Identify which cell holds the provided text, then report its (x, y) central coordinate. 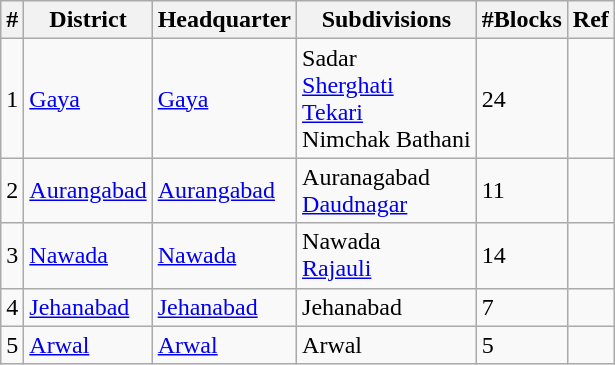
Headquarter (224, 20)
3 (12, 256)
24 (522, 98)
NawadaRajauli (387, 256)
14 (522, 256)
Ref (590, 20)
2 (12, 190)
# (12, 20)
AuranagabadDaudnagar (387, 190)
1 (12, 98)
11 (522, 190)
SadarSherghatiTekariNimchak Bathani (387, 98)
District (88, 20)
4 (12, 307)
Subdivisions (387, 20)
#Blocks (522, 20)
7 (522, 307)
